For the text-containing cell, return its midpoint in [X, Y] coordinate format. 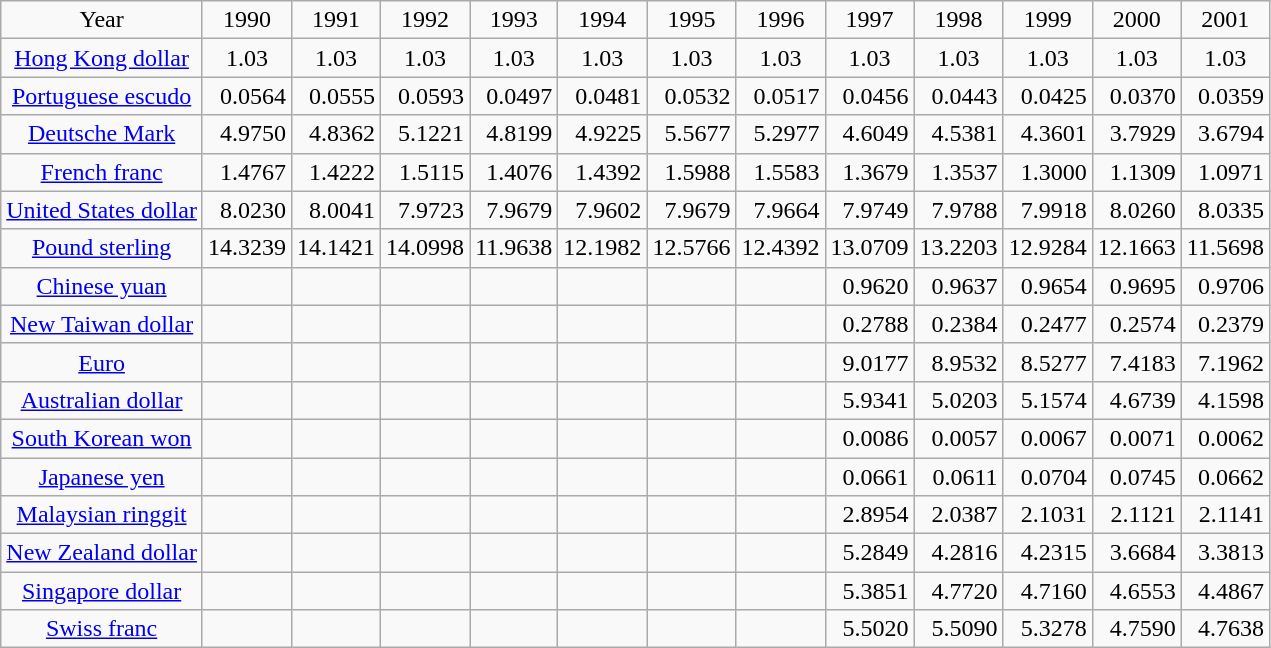
1.5583 [780, 172]
14.3239 [246, 248]
1996 [780, 20]
2.1031 [1048, 515]
4.7638 [1225, 629]
0.0661 [870, 477]
3.3813 [1225, 553]
0.2574 [1136, 324]
Portuguese escudo [102, 96]
0.0062 [1225, 438]
2.1121 [1136, 515]
1.4076 [514, 172]
5.1574 [1048, 400]
0.0497 [514, 96]
2.0387 [958, 515]
12.9284 [1048, 248]
4.7720 [958, 591]
3.6794 [1225, 134]
8.0335 [1225, 210]
1995 [692, 20]
4.7590 [1136, 629]
13.0709 [870, 248]
4.8362 [336, 134]
1991 [336, 20]
5.3851 [870, 591]
5.1221 [426, 134]
4.8199 [514, 134]
5.2977 [780, 134]
United States dollar [102, 210]
4.6739 [1136, 400]
0.0443 [958, 96]
4.9225 [602, 134]
1.3537 [958, 172]
0.9706 [1225, 286]
1999 [1048, 20]
2.1141 [1225, 515]
7.4183 [1136, 362]
Hong Kong dollar [102, 58]
South Korean won [102, 438]
8.0230 [246, 210]
1.3679 [870, 172]
Year [102, 20]
8.9532 [958, 362]
Chinese yuan [102, 286]
0.2379 [1225, 324]
4.1598 [1225, 400]
5.9341 [870, 400]
0.9695 [1136, 286]
0.9654 [1048, 286]
2.8954 [870, 515]
0.2384 [958, 324]
5.2849 [870, 553]
12.4392 [780, 248]
13.2203 [958, 248]
11.5698 [1225, 248]
0.0359 [1225, 96]
4.6553 [1136, 591]
1.4392 [602, 172]
7.9664 [780, 210]
12.1663 [1136, 248]
Singapore dollar [102, 591]
9.0177 [870, 362]
4.5381 [958, 134]
7.9723 [426, 210]
1992 [426, 20]
0.0611 [958, 477]
5.5020 [870, 629]
0.0704 [1048, 477]
1998 [958, 20]
0.0745 [1136, 477]
Japanese yen [102, 477]
8.5277 [1048, 362]
French franc [102, 172]
3.6684 [1136, 553]
0.0057 [958, 438]
5.3278 [1048, 629]
14.0998 [426, 248]
5.5090 [958, 629]
3.7929 [1136, 134]
0.2477 [1048, 324]
0.2788 [870, 324]
0.0370 [1136, 96]
New Taiwan dollar [102, 324]
1993 [514, 20]
1.3000 [1048, 172]
0.0425 [1048, 96]
0.0086 [870, 438]
1990 [246, 20]
4.2816 [958, 553]
7.9602 [602, 210]
4.3601 [1048, 134]
1997 [870, 20]
1.1309 [1136, 172]
0.0456 [870, 96]
0.0555 [336, 96]
1.5988 [692, 172]
2000 [1136, 20]
7.9788 [958, 210]
Malaysian ringgit [102, 515]
Pound sterling [102, 248]
Deutsche Mark [102, 134]
4.2315 [1048, 553]
14.1421 [336, 248]
1.5115 [426, 172]
Euro [102, 362]
7.9749 [870, 210]
0.0532 [692, 96]
0.9637 [958, 286]
1.4222 [336, 172]
7.1962 [1225, 362]
1994 [602, 20]
0.0517 [780, 96]
New Zealand dollar [102, 553]
2001 [1225, 20]
0.0481 [602, 96]
0.0662 [1225, 477]
5.0203 [958, 400]
8.0041 [336, 210]
11.9638 [514, 248]
12.5766 [692, 248]
4.6049 [870, 134]
4.7160 [1048, 591]
4.4867 [1225, 591]
1.0971 [1225, 172]
1.4767 [246, 172]
8.0260 [1136, 210]
4.9750 [246, 134]
0.0564 [246, 96]
12.1982 [602, 248]
0.9620 [870, 286]
0.0071 [1136, 438]
5.5677 [692, 134]
0.0593 [426, 96]
Swiss franc [102, 629]
Australian dollar [102, 400]
7.9918 [1048, 210]
0.0067 [1048, 438]
